Pinpoint the cell where the given text exists, returning its [x, y] midpoint coordinate. 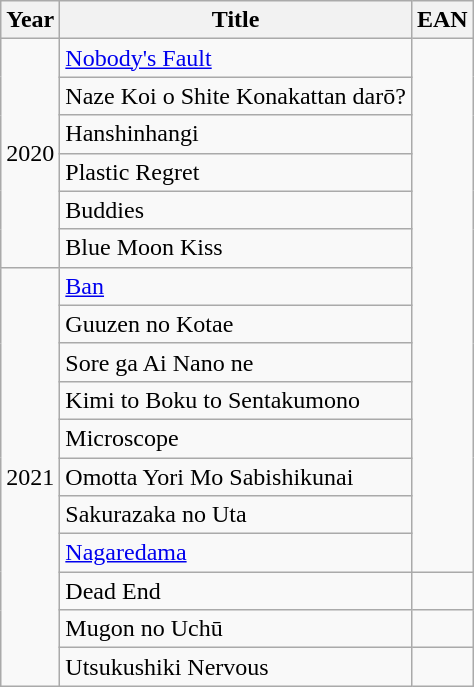
Ban [236, 286]
Utsukushiki Nervous [236, 667]
2020 [30, 153]
Sore ga Ai Nano ne [236, 362]
Naze Koi o Shite Konakattan darō? [236, 96]
2021 [30, 476]
Plastic Regret [236, 172]
EAN [442, 20]
Blue Moon Kiss [236, 248]
Buddies [236, 210]
Sakurazaka no Uta [236, 515]
Dead End [236, 591]
Mugon no Uchū [236, 629]
Guuzen no Kotae [236, 324]
Kimi to Boku to Sentakumono [236, 400]
Hanshinhangi [236, 134]
Nagaredama [236, 553]
Nobody's Fault [236, 58]
Title [236, 20]
Year [30, 20]
Omotta Yori Mo Sabishikunai [236, 477]
Microscope [236, 438]
